Output the [X, Y] coordinate of the center of the cell containing the given text.  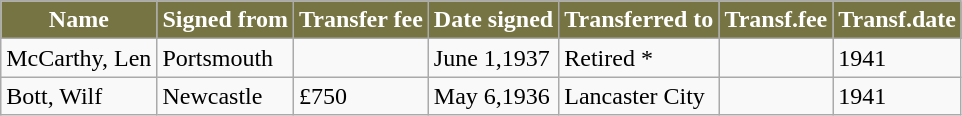
Transfer fee [362, 20]
Signed from [226, 20]
Portsmouth [226, 58]
Newcastle [226, 96]
Transf.fee [776, 20]
McCarthy, Len [79, 58]
Transferred to [639, 20]
£750 [362, 96]
June 1,1937 [493, 58]
Bott, Wilf [79, 96]
May 6,1936 [493, 96]
Lancaster City [639, 96]
Name [79, 20]
Date signed [493, 20]
Retired * [639, 58]
Transf.date [898, 20]
